Determine the [X, Y] coordinate at the center of the cell enclosing the given text.  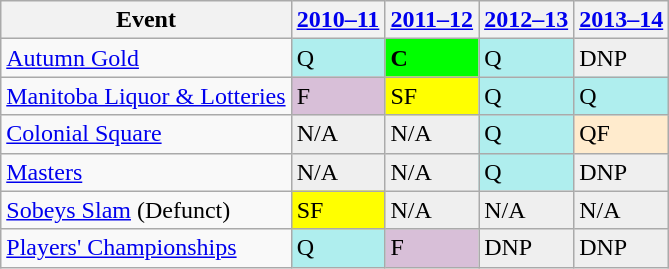
Autumn Gold [146, 58]
C [432, 58]
Manitoba Liquor & Lotteries [146, 96]
Players' Championships [146, 248]
2013–14 [622, 20]
Colonial Square [146, 134]
Event [146, 20]
QF [622, 134]
Masters [146, 172]
2012–13 [526, 20]
2010–11 [338, 20]
2011–12 [432, 20]
Sobeys Slam (Defunct) [146, 210]
